From the cell containing the given text, extract its center point as (X, Y) coordinate. 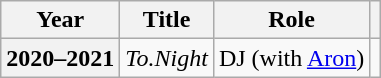
Year (60, 20)
DJ (with Aron) (291, 58)
2020–2021 (60, 58)
Role (291, 20)
To.Night (167, 58)
Title (167, 20)
